Locate the cell with the specified text and output its [X, Y] center coordinate. 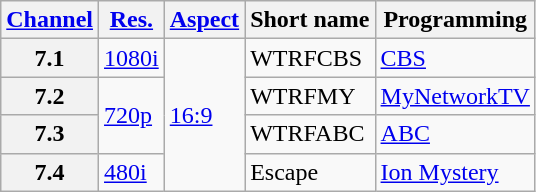
Ion Mystery [455, 172]
7.1 [50, 58]
Aspect [204, 20]
Channel [50, 20]
Res. [132, 20]
WTRFMY [310, 96]
MyNetworkTV [455, 96]
Short name [310, 20]
Escape [310, 172]
CBS [455, 58]
WTRFABC [310, 134]
1080i [132, 58]
ABC [455, 134]
7.4 [50, 172]
Programming [455, 20]
7.2 [50, 96]
7.3 [50, 134]
480i [132, 172]
720p [132, 115]
WTRFCBS [310, 58]
16:9 [204, 115]
